Pinpoint the cell where the given text exists, returning its (X, Y) midpoint coordinate. 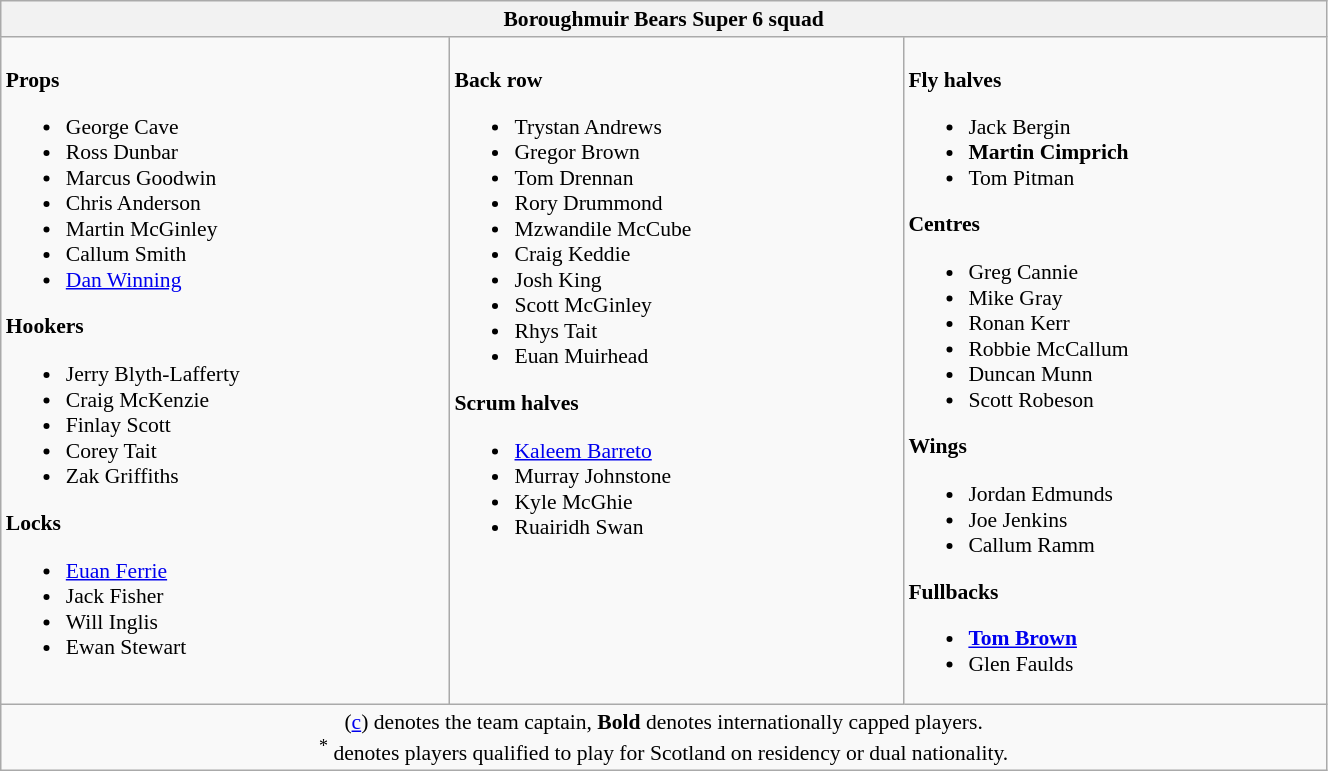
Boroughmuir Bears Super 6 squad (664, 19)
